Output the [x, y] coordinate of the center of the cell containing the given text.  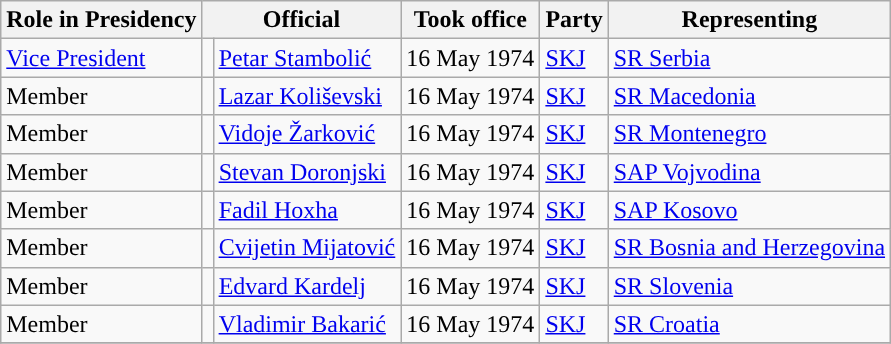
Official [302, 20]
Role in Presidency [102, 20]
SR Croatia [749, 324]
Lazar Koliševski [307, 96]
SAP Vojvodina [749, 172]
Petar Stambolić [307, 58]
Representing [749, 20]
SR Bosnia and Herzegovina [749, 248]
Edvard Kardelj [307, 286]
SR Montenegro [749, 134]
Vladimir Bakarić [307, 324]
Fadil Hoxha [307, 210]
Cvijetin Mijatović [307, 248]
Vice President [102, 58]
SR Serbia [749, 58]
Vidoje Žarković [307, 134]
SR Macedonia [749, 96]
Took office [470, 20]
SAP Kosovo [749, 210]
Stevan Doronjski [307, 172]
Party [574, 20]
SR Slovenia [749, 286]
